Identify which cell holds the provided text, then report its [x, y] central coordinate. 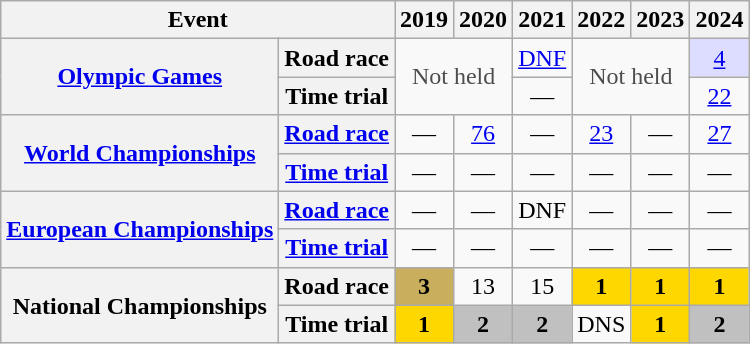
National Championships [140, 305]
World Championships [140, 153]
2024 [720, 20]
13 [484, 286]
European Championships [140, 229]
4 [720, 58]
2020 [484, 20]
22 [720, 96]
2023 [660, 20]
15 [542, 286]
Olympic Games [140, 77]
3 [424, 286]
2021 [542, 20]
76 [484, 134]
2022 [602, 20]
DNS [602, 324]
Event [198, 20]
27 [720, 134]
23 [602, 134]
2019 [424, 20]
